From the cell containing the given text, extract its center point as (x, y) coordinate. 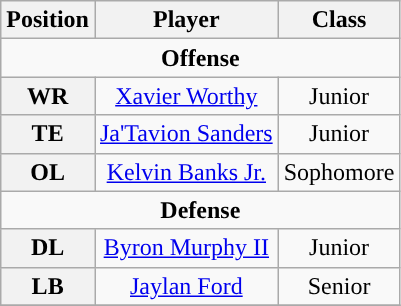
Senior (339, 286)
OL (48, 172)
Offense (200, 58)
Xavier Worthy (186, 96)
LB (48, 286)
WR (48, 96)
Byron Murphy II (186, 248)
Class (339, 20)
Ja'Tavion Sanders (186, 134)
DL (48, 248)
Kelvin Banks Jr. (186, 172)
Player (186, 20)
TE (48, 134)
Position (48, 20)
Defense (200, 210)
Jaylan Ford (186, 286)
Sophomore (339, 172)
